Return (X, Y) of the center of cell containing provided text 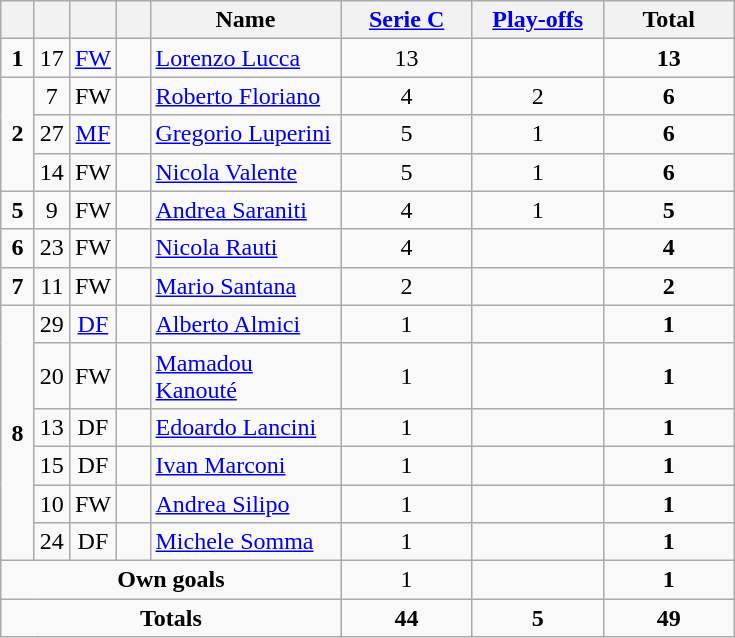
Mario Santana (246, 286)
Own goals (171, 580)
Totals (171, 618)
20 (52, 376)
27 (52, 134)
Play-offs (538, 20)
Roberto Floriano (246, 96)
Andrea Saraniti (246, 210)
Nicola Rauti (246, 248)
49 (668, 618)
Michele Somma (246, 542)
Name (246, 20)
MF (92, 134)
11 (52, 286)
8 (18, 432)
44 (406, 618)
24 (52, 542)
Serie C (406, 20)
Andrea Silipo (246, 503)
Gregorio Luperini (246, 134)
Total (668, 20)
17 (52, 58)
23 (52, 248)
Ivan Marconi (246, 465)
Mamadou Kanouté (246, 376)
Lorenzo Lucca (246, 58)
10 (52, 503)
29 (52, 324)
14 (52, 172)
Nicola Valente (246, 172)
Alberto Almici (246, 324)
Edoardo Lancini (246, 427)
9 (52, 210)
15 (52, 465)
